Locate the cell with the specified text and output its [x, y] center coordinate. 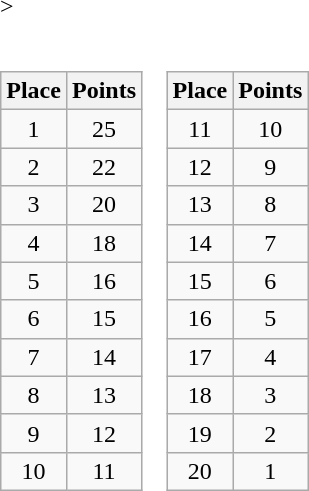
19 [200, 433]
25 [104, 129]
17 [200, 357]
22 [104, 167]
